Locate the cell with the specified text and output its (x, y) center coordinate. 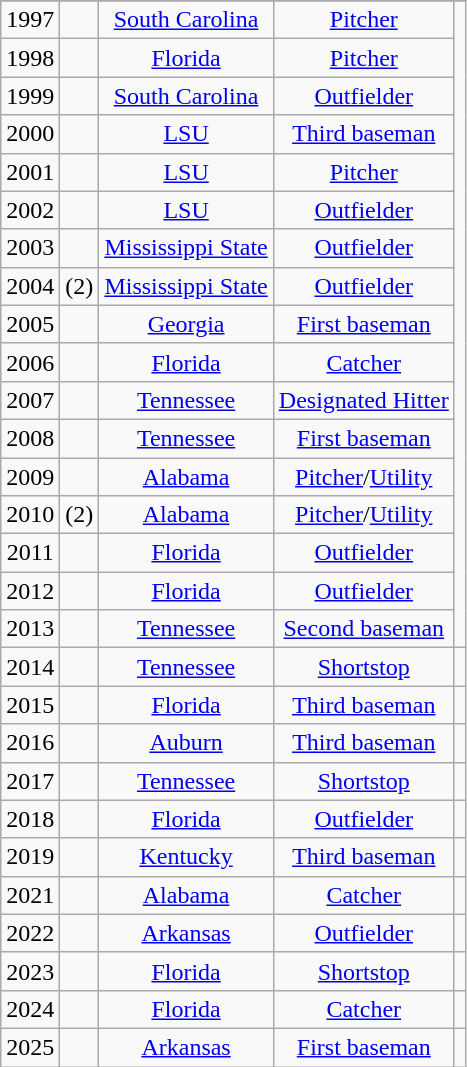
2023 (30, 971)
2012 (30, 591)
2025 (30, 1047)
2024 (30, 1009)
1997 (30, 20)
2017 (30, 781)
2007 (30, 400)
2013 (30, 629)
1999 (30, 96)
2016 (30, 743)
Auburn (186, 743)
Second baseman (364, 629)
2006 (30, 362)
2022 (30, 933)
1998 (30, 58)
2008 (30, 438)
2015 (30, 705)
2019 (30, 857)
2005 (30, 324)
2011 (30, 553)
2009 (30, 477)
2021 (30, 895)
2000 (30, 134)
2014 (30, 667)
Kentucky (186, 857)
2004 (30, 286)
2018 (30, 819)
Georgia (186, 324)
2003 (30, 248)
2002 (30, 210)
Designated Hitter (364, 400)
2001 (30, 172)
2010 (30, 515)
